Locate the cell with the specified text and output its [x, y] center coordinate. 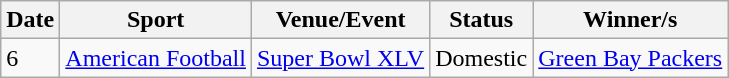
Sport [156, 20]
Venue/Event [340, 20]
Domestic [482, 58]
Status [482, 20]
6 [30, 58]
Date [30, 20]
Winner/s [630, 20]
Green Bay Packers [630, 58]
Super Bowl XLV [340, 58]
American Football [156, 58]
